Capture the cell that displays the provided text and extract its [x, y] central coordinate. 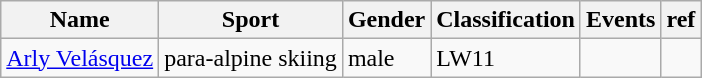
male [386, 58]
para-alpine skiing [251, 58]
Name [80, 20]
Sport [251, 20]
ref [681, 20]
Arly Velásquez [80, 58]
Classification [506, 20]
Events [620, 20]
LW11 [506, 58]
Gender [386, 20]
